Locate the cell with the specified text and output its [x, y] center coordinate. 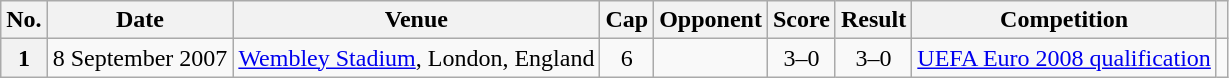
1 [24, 58]
6 [627, 58]
Cap [627, 20]
Venue [416, 20]
8 September 2007 [140, 58]
UEFA Euro 2008 qualification [1064, 58]
Opponent [711, 20]
Competition [1064, 20]
Wembley Stadium, London, England [416, 58]
No. [24, 20]
Date [140, 20]
Result [873, 20]
Score [801, 20]
